Pinpoint the cell where the given text exists, returning its (x, y) midpoint coordinate. 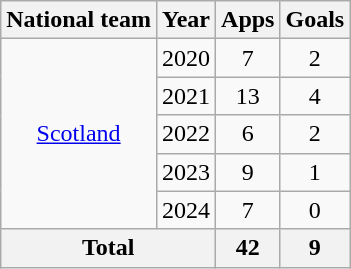
13 (248, 96)
42 (248, 248)
2020 (186, 58)
Total (108, 248)
2021 (186, 96)
6 (248, 134)
2023 (186, 172)
Year (186, 20)
4 (315, 96)
1 (315, 172)
Scotland (79, 134)
0 (315, 210)
2024 (186, 210)
Goals (315, 20)
Apps (248, 20)
National team (79, 20)
2022 (186, 134)
